Find where the given text appears and provide that cell's center as (x, y) coordinate. 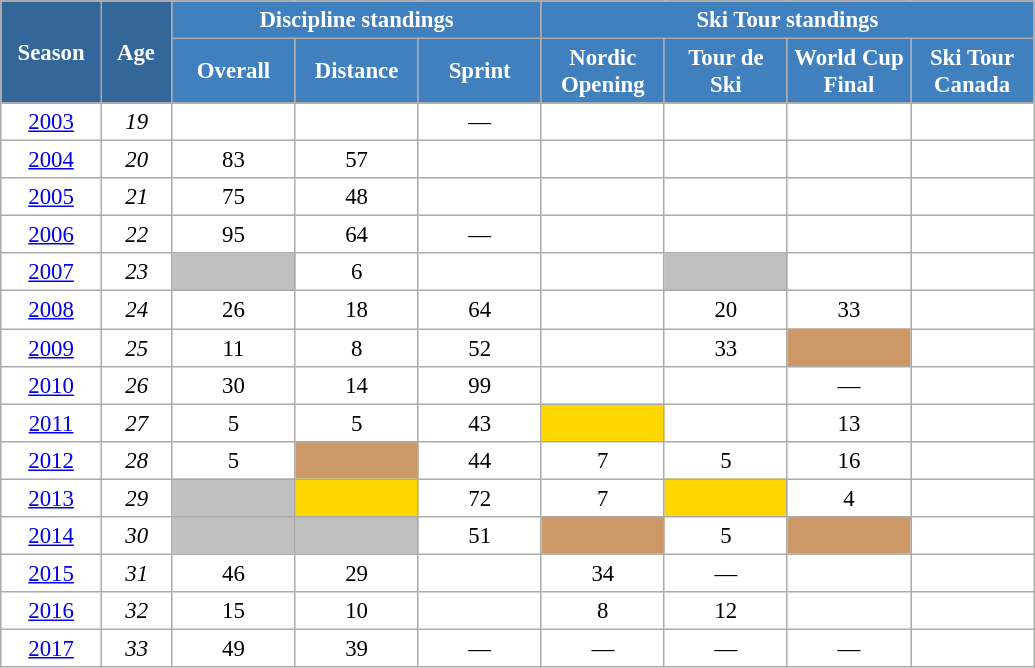
2009 (52, 348)
24 (136, 310)
Tour deSki (726, 72)
32 (136, 611)
46 (234, 573)
48 (356, 197)
2015 (52, 573)
2012 (52, 460)
Discipline standings (356, 20)
18 (356, 310)
2014 (52, 536)
44 (480, 460)
World CupFinal (848, 72)
23 (136, 273)
13 (848, 423)
Season (52, 52)
2003 (52, 122)
2007 (52, 273)
52 (480, 348)
11 (234, 348)
99 (480, 385)
39 (356, 648)
2006 (52, 235)
2016 (52, 611)
10 (356, 611)
4 (848, 498)
28 (136, 460)
Ski TourCanada (972, 72)
15 (234, 611)
27 (136, 423)
14 (356, 385)
2005 (52, 197)
19 (136, 122)
51 (480, 536)
2013 (52, 498)
21 (136, 197)
95 (234, 235)
2011 (52, 423)
Age (136, 52)
6 (356, 273)
2004 (52, 160)
16 (848, 460)
22 (136, 235)
Sprint (480, 72)
Ski Tour standings (787, 20)
34 (602, 573)
2008 (52, 310)
43 (480, 423)
25 (136, 348)
31 (136, 573)
49 (234, 648)
Overall (234, 72)
Distance (356, 72)
2017 (52, 648)
72 (480, 498)
NordicOpening (602, 72)
83 (234, 160)
75 (234, 197)
57 (356, 160)
2010 (52, 385)
12 (726, 611)
